Capture the cell that displays the provided text and extract its (X, Y) central coordinate. 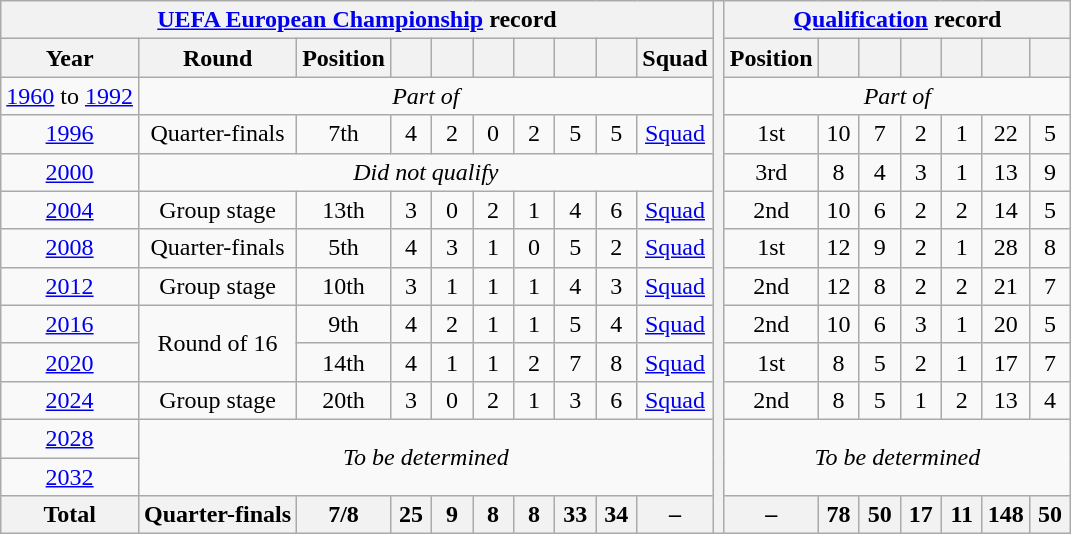
34 (616, 515)
11 (962, 515)
2020 (70, 362)
2012 (70, 286)
2004 (70, 210)
20 (1006, 324)
7/8 (344, 515)
2008 (70, 248)
20th (344, 400)
2032 (70, 477)
Year (70, 58)
5th (344, 248)
1996 (70, 134)
78 (838, 515)
148 (1006, 515)
9th (344, 324)
33 (576, 515)
14 (1006, 210)
Round of 16 (217, 343)
3rd (771, 172)
Qualification record (897, 20)
Round (217, 58)
13th (344, 210)
Did not qualify (426, 172)
14th (344, 362)
21 (1006, 286)
2024 (70, 400)
7th (344, 134)
25 (410, 515)
1960 to 1992 (70, 96)
2016 (70, 324)
28 (1006, 248)
2028 (70, 438)
UEFA European Championship record (357, 20)
Total (70, 515)
10th (344, 286)
22 (1006, 134)
2000 (70, 172)
